Determine the [x, y] coordinate at the center of the cell enclosing the given text.  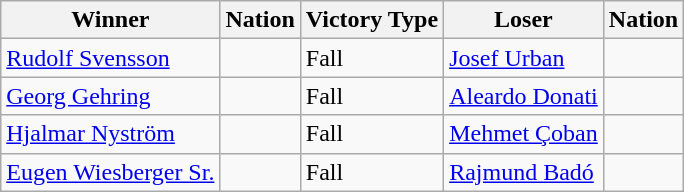
Victory Type [372, 20]
Georg Gehring [110, 96]
Josef Urban [524, 58]
Mehmet Çoban [524, 134]
Rajmund Badó [524, 172]
Hjalmar Nyström [110, 134]
Winner [110, 20]
Aleardo Donati [524, 96]
Eugen Wiesberger Sr. [110, 172]
Rudolf Svensson [110, 58]
Loser [524, 20]
